Search for the cell housing the specified text and yield its [X, Y] center coordinate. 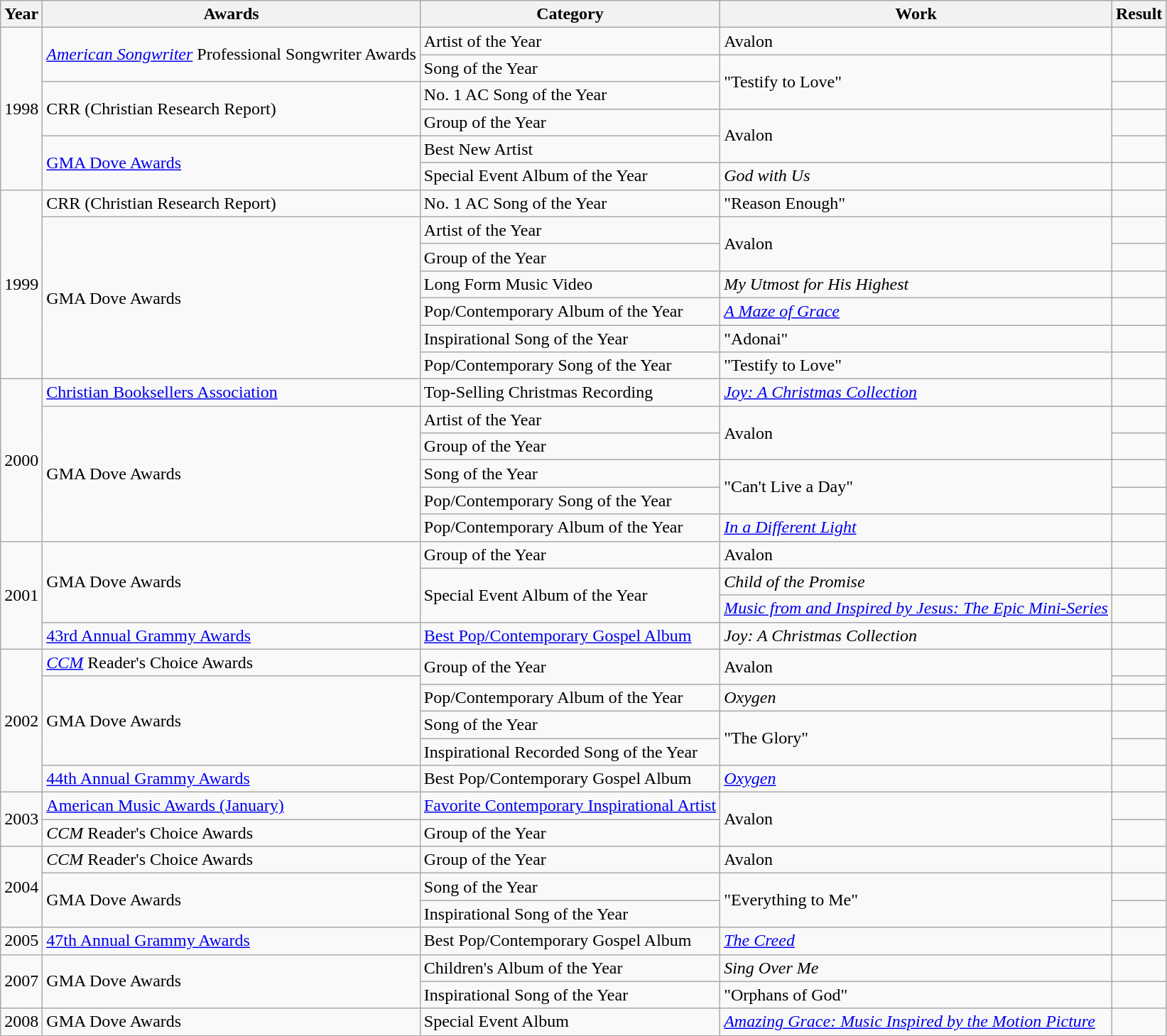
Long Form Music Video [570, 284]
Category [570, 14]
God with Us [916, 176]
Sing Over Me [916, 968]
In a Different Light [916, 528]
Work [916, 14]
1999 [21, 284]
Inspirational Recorded Song of the Year [570, 752]
Top-Selling Christmas Recording [570, 393]
Favorite Contemporary Inspirational Artist [570, 806]
Special Event Album [570, 1022]
44th Annual Grammy Awards [232, 779]
"Orphans of God" [916, 995]
My Utmost for His Highest [916, 284]
2003 [21, 819]
1998 [21, 109]
"Everything to Me" [916, 900]
Music from and Inspired by Jesus: The Epic Mini-Series [916, 609]
47th Annual Grammy Awards [232, 941]
Amazing Grace: Music Inspired by the Motion Picture [916, 1022]
American Songwriter Professional Songwriter Awards [232, 55]
2008 [21, 1022]
American Music Awards (January) [232, 806]
Result [1139, 14]
Child of the Promise [916, 582]
"Adonai" [916, 339]
2000 [21, 460]
A Maze of Grace [916, 311]
Year [21, 14]
Children's Album of the Year [570, 968]
2005 [21, 941]
2001 [21, 595]
2002 [21, 720]
"The Glory" [916, 738]
2004 [21, 887]
2007 [21, 981]
Awards [232, 14]
The Creed [916, 941]
43rd Annual Grammy Awards [232, 636]
"Can't Live a Day" [916, 487]
Christian Booksellers Association [232, 393]
"Reason Enough" [916, 203]
Best New Artist [570, 149]
